Capture the cell that displays the provided text and extract its (x, y) central coordinate. 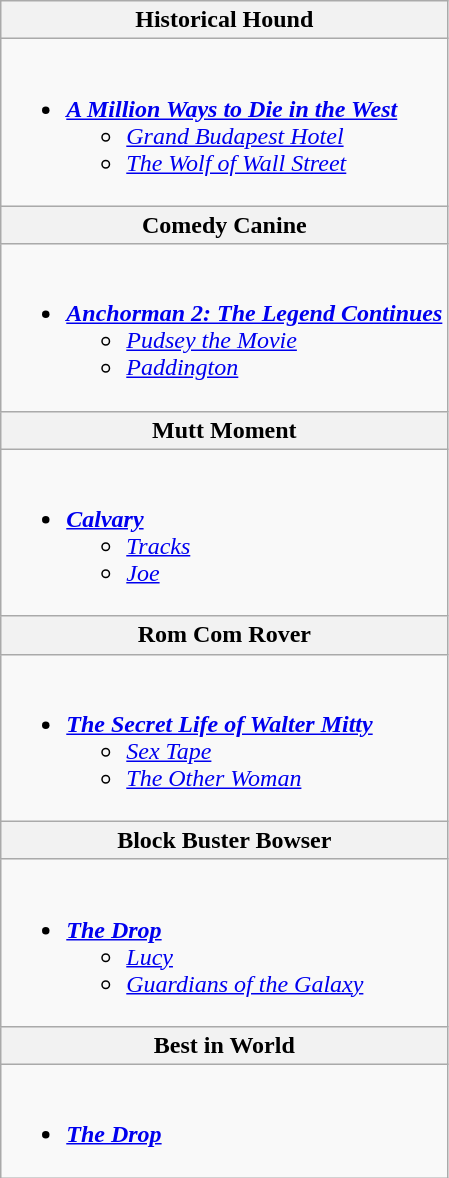
Anchorman 2: The Legend ContinuesPudsey the MoviePaddington (224, 328)
Historical Hound (224, 20)
A Million Ways to Die in the WestGrand Budapest HotelThe Wolf of Wall Street (224, 122)
Mutt Moment (224, 430)
The Secret Life of Walter MittySex TapeThe Other Woman (224, 738)
Comedy Canine (224, 225)
The Drop (224, 1120)
Block Buster Bowser (224, 840)
Best in World (224, 1045)
The DropLucyGuardians of the Galaxy (224, 942)
CalvaryTracksJoe (224, 532)
Rom Com Rover (224, 635)
